Find where the given text appears and provide that cell's center as (X, Y) coordinate. 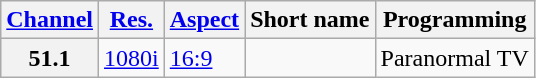
16:9 (204, 58)
Aspect (204, 20)
Paranormal TV (454, 58)
Res. (132, 20)
51.1 (50, 58)
Short name (310, 20)
Channel (50, 20)
Programming (454, 20)
1080i (132, 58)
